Locate the cell with the specified text and output its (x, y) center coordinate. 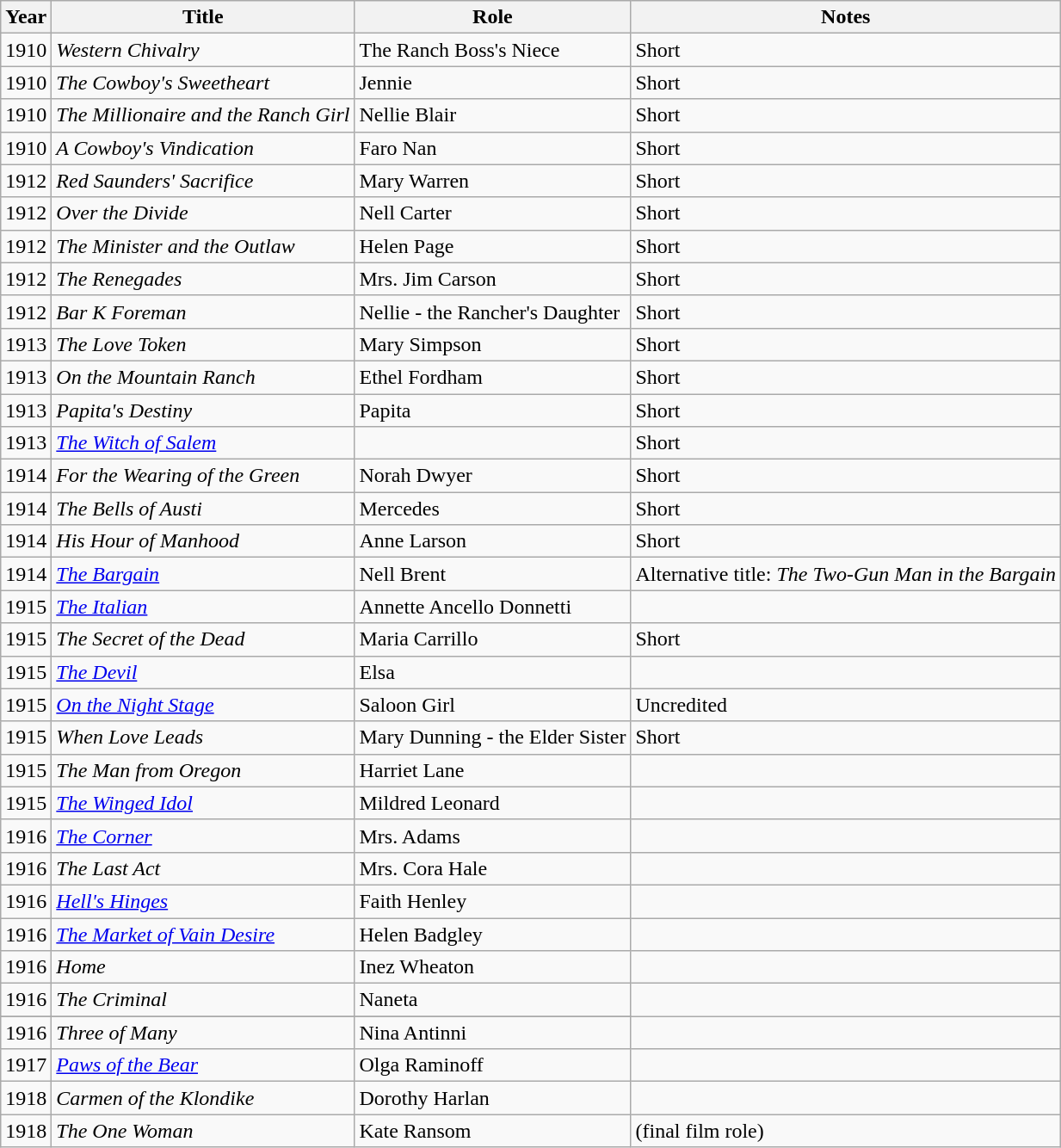
Home (203, 967)
Norah Dwyer (492, 476)
Nellie - the Rancher's Daughter (492, 312)
The Ranch Boss's Niece (492, 50)
Anne Larson (492, 541)
Papita (492, 410)
The Minister and the Outlaw (203, 246)
Nellie Blair (492, 115)
The One Woman (203, 1131)
His Hour of Manhood (203, 541)
Hell's Hinges (203, 901)
Saloon Girl (492, 705)
Mrs. Adams (492, 836)
Notes (846, 17)
Mary Dunning - the Elder Sister (492, 738)
Western Chivalry (203, 50)
Mildred Leonard (492, 803)
Helen Badgley (492, 934)
The Corner (203, 836)
The Bargain (203, 574)
The Witch of Salem (203, 443)
Ethel Fordham (492, 377)
Jennie (492, 83)
Nina Antinni (492, 1033)
Uncredited (846, 705)
Role (492, 17)
Year (26, 17)
Harriet Lane (492, 770)
1917 (26, 1065)
Mercedes (492, 509)
Red Saunders' Sacrifice (203, 181)
When Love Leads (203, 738)
The Bells of Austi (203, 509)
Faith Henley (492, 901)
Naneta (492, 1000)
The Market of Vain Desire (203, 934)
Inez Wheaton (492, 967)
On the Mountain Ranch (203, 377)
Mrs. Jim Carson (492, 279)
The Devil (203, 672)
Mary Simpson (492, 344)
The Millionaire and the Ranch Girl (203, 115)
Papita's Destiny (203, 410)
The Cowboy's Sweetheart (203, 83)
On the Night Stage (203, 705)
Annette Ancello Donnetti (492, 607)
Nell Brent (492, 574)
Faro Nan (492, 148)
The Last Act (203, 868)
The Secret of the Dead (203, 639)
Maria Carrillo (492, 639)
For the Wearing of the Green (203, 476)
The Italian (203, 607)
Elsa (492, 672)
Paws of the Bear (203, 1065)
The Love Token (203, 344)
Dorothy Harlan (492, 1098)
Alternative title: The Two-Gun Man in the Bargain (846, 574)
The Winged Idol (203, 803)
Over the Divide (203, 213)
Three of Many (203, 1033)
The Renegades (203, 279)
Title (203, 17)
Helen Page (492, 246)
Nell Carter (492, 213)
Kate Ransom (492, 1131)
The Man from Oregon (203, 770)
Bar K Foreman (203, 312)
Olga Raminoff (492, 1065)
(final film role) (846, 1131)
Carmen of the Klondike (203, 1098)
A Cowboy's Vindication (203, 148)
Mrs. Cora Hale (492, 868)
Mary Warren (492, 181)
The Criminal (203, 1000)
